Identify which cell holds the provided text, then report its (X, Y) central coordinate. 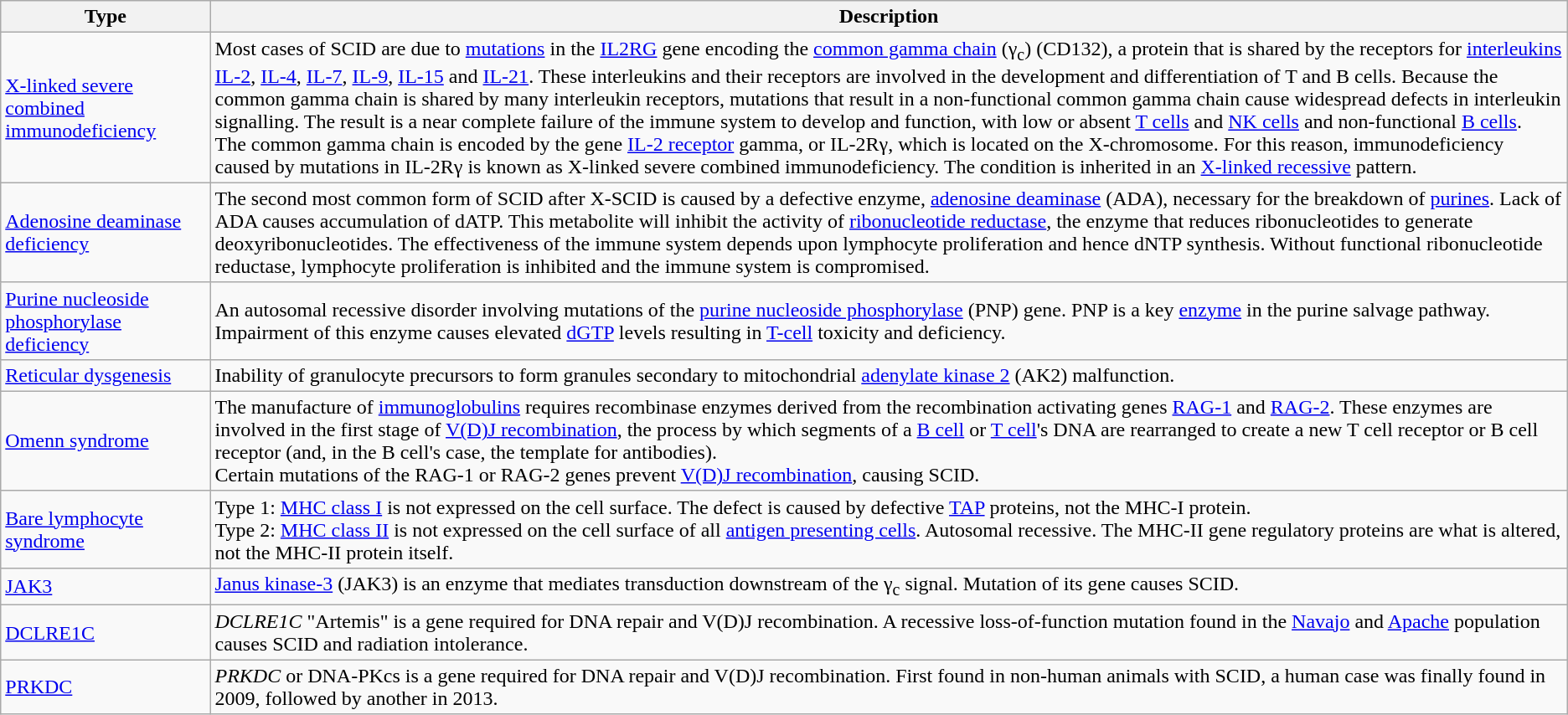
Janus kinase-3 (JAK3) is an enzyme that mediates transduction downstream of the γc signal. Mutation of its gene causes SCID. (889, 586)
PRKDC (106, 687)
DCLRE1C (106, 633)
Description (889, 17)
Bare lymphocyte syndrome (106, 529)
JAK3 (106, 586)
X-linked severe combined immunodeficiency (106, 107)
Purine nucleoside phosphorylase deficiency (106, 321)
Inability of granulocyte precursors to form granules secondary to mitochondrial adenylate kinase 2 (AK2) malfunction. (889, 375)
Omenn syndrome (106, 440)
Reticular dysgenesis (106, 375)
Adenosine deaminase deficiency (106, 233)
Type (106, 17)
